Capture the cell that displays the provided text and extract its [X, Y] central coordinate. 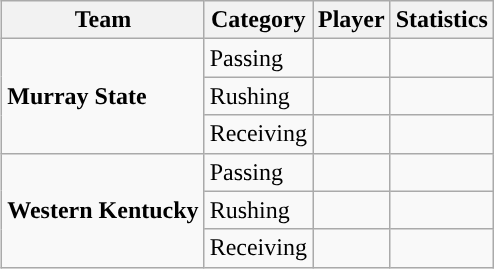
Murray State [103, 96]
Category [258, 20]
Team [103, 20]
Western Kentucky [103, 210]
Player [351, 20]
Statistics [442, 20]
